Detect which cell encompasses the target text, then output its [X, Y] center coordinate. 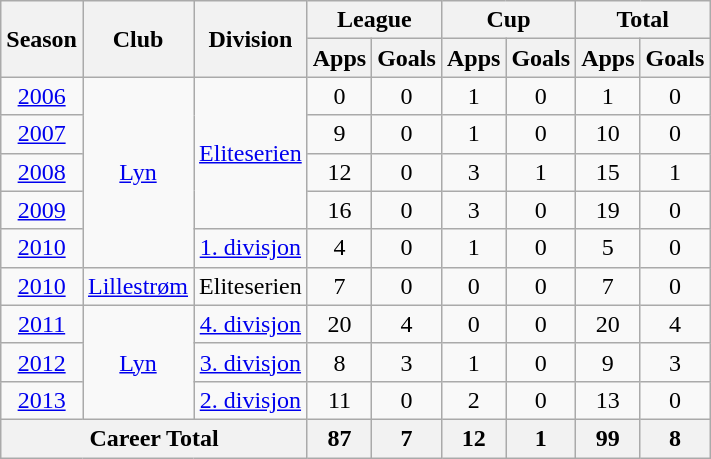
2008 [42, 172]
99 [608, 438]
13 [608, 400]
1. divisjon [251, 248]
2013 [42, 400]
Club [138, 39]
League [374, 20]
87 [339, 438]
Division [251, 39]
2007 [42, 134]
16 [339, 210]
2. divisjon [251, 400]
Career Total [154, 438]
Lillestrøm [138, 286]
10 [608, 134]
4. divisjon [251, 324]
11 [339, 400]
5 [608, 248]
Season [42, 39]
15 [608, 172]
2012 [42, 362]
2 [473, 400]
3. divisjon [251, 362]
Total [643, 20]
2009 [42, 210]
Cup [508, 20]
19 [608, 210]
2011 [42, 324]
2006 [42, 96]
